Return the (x, y) coordinate for the center point of the cell that contains the specified text.  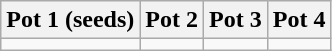
Pot 3 (236, 20)
Pot 2 (172, 20)
Pot 1 (seeds) (70, 20)
Pot 4 (299, 20)
